Scan for the cell matching the given text and deliver its (x, y) coordinate at center. 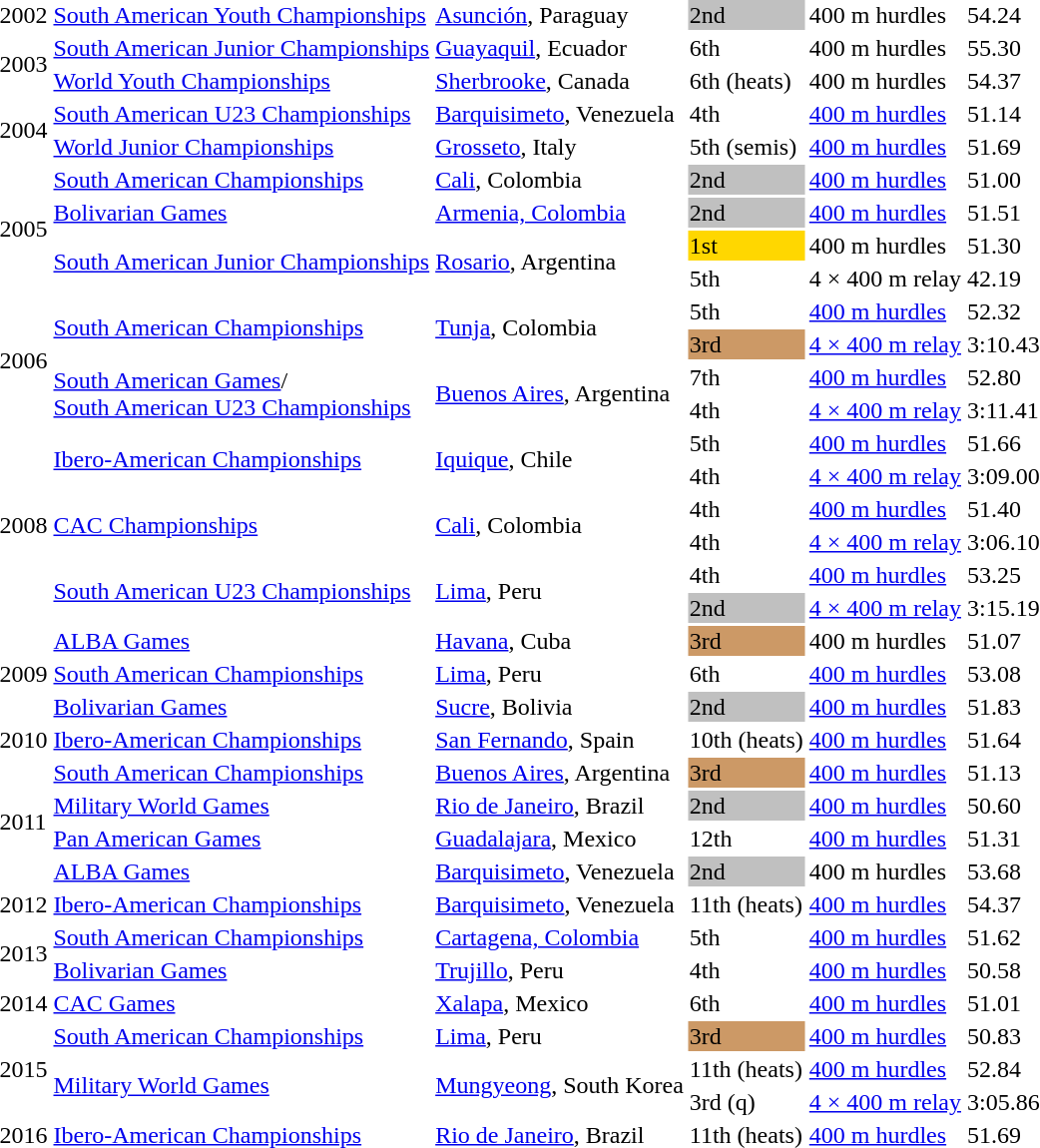
10th (heats) (747, 740)
Rio de Janeiro, Brazil (560, 806)
Sucre, Bolivia (560, 707)
Trujillo, Peru (560, 970)
6th (heats) (747, 81)
3rd (q) (747, 1102)
World Youth Championships (242, 81)
1st (747, 246)
World Junior Championships (242, 147)
Iquique, Chile (560, 459)
Havana, Cuba (560, 641)
Pan American Games (242, 839)
Guadalajara, Mexico (560, 839)
Rosario, Argentina (560, 262)
Sherbrooke, Canada (560, 81)
Guayaquil, Ecuador (560, 48)
12th (747, 839)
Xalapa, Mexico (560, 1003)
CAC Games (242, 1003)
South American Games/South American U23 Championships (242, 393)
CAC Championships (242, 525)
Tunja, Colombia (560, 327)
Asunción, Paraguay (560, 15)
Armenia, Colombia (560, 213)
Mungyeong, South Korea (560, 1086)
5th (semis) (747, 147)
Grosseto, Italy (560, 147)
Cartagena, Colombia (560, 937)
7th (747, 377)
San Fernando, Spain (560, 740)
South American Youth Championships (242, 15)
